Find where the given text appears and provide that cell's center as [X, Y] coordinate. 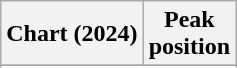
Peakposition [189, 34]
Chart (2024) [72, 34]
